Pinpoint the cell where the given text exists, returning its (X, Y) midpoint coordinate. 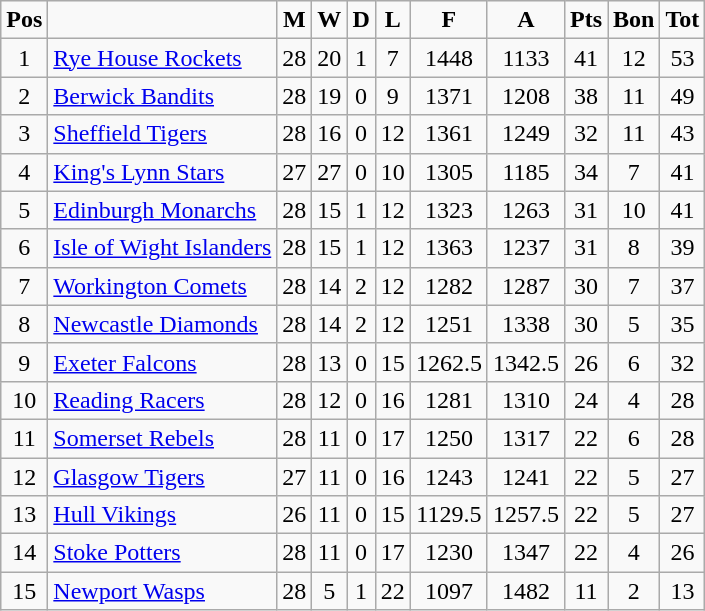
1208 (526, 96)
F (448, 20)
53 (682, 58)
Edinburgh Monarchs (162, 210)
Pos (24, 20)
1448 (448, 58)
Berwick Bandits (162, 96)
1305 (448, 172)
1262.5 (448, 362)
Reading Racers (162, 400)
19 (330, 96)
1241 (526, 477)
Workington Comets (162, 286)
1243 (448, 477)
1250 (448, 438)
Pts (586, 20)
Tot (682, 20)
1282 (448, 286)
1371 (448, 96)
Newcastle Diamonds (162, 324)
1342.5 (526, 362)
1251 (448, 324)
1361 (448, 134)
Somerset Rebels (162, 438)
M (294, 20)
D (361, 20)
43 (682, 134)
Glasgow Tigers (162, 477)
King's Lynn Stars (162, 172)
1363 (448, 248)
35 (682, 324)
1230 (448, 553)
1249 (526, 134)
1097 (448, 591)
38 (586, 96)
Bon (634, 20)
39 (682, 248)
Isle of Wight Islanders (162, 248)
Stoke Potters (162, 553)
1310 (526, 400)
A (526, 20)
34 (586, 172)
1323 (448, 210)
1338 (526, 324)
Exeter Falcons (162, 362)
Sheffield Tigers (162, 134)
L (392, 20)
1482 (526, 591)
1237 (526, 248)
1347 (526, 553)
Rye House Rockets (162, 58)
1133 (526, 58)
Hull Vikings (162, 515)
1317 (526, 438)
1185 (526, 172)
1257.5 (526, 515)
1281 (448, 400)
Newport Wasps (162, 591)
1263 (526, 210)
49 (682, 96)
37 (682, 286)
W (330, 20)
3 (24, 134)
24 (586, 400)
1129.5 (448, 515)
20 (330, 58)
1287 (526, 286)
